From the cell containing the given text, extract its center point as [X, Y] coordinate. 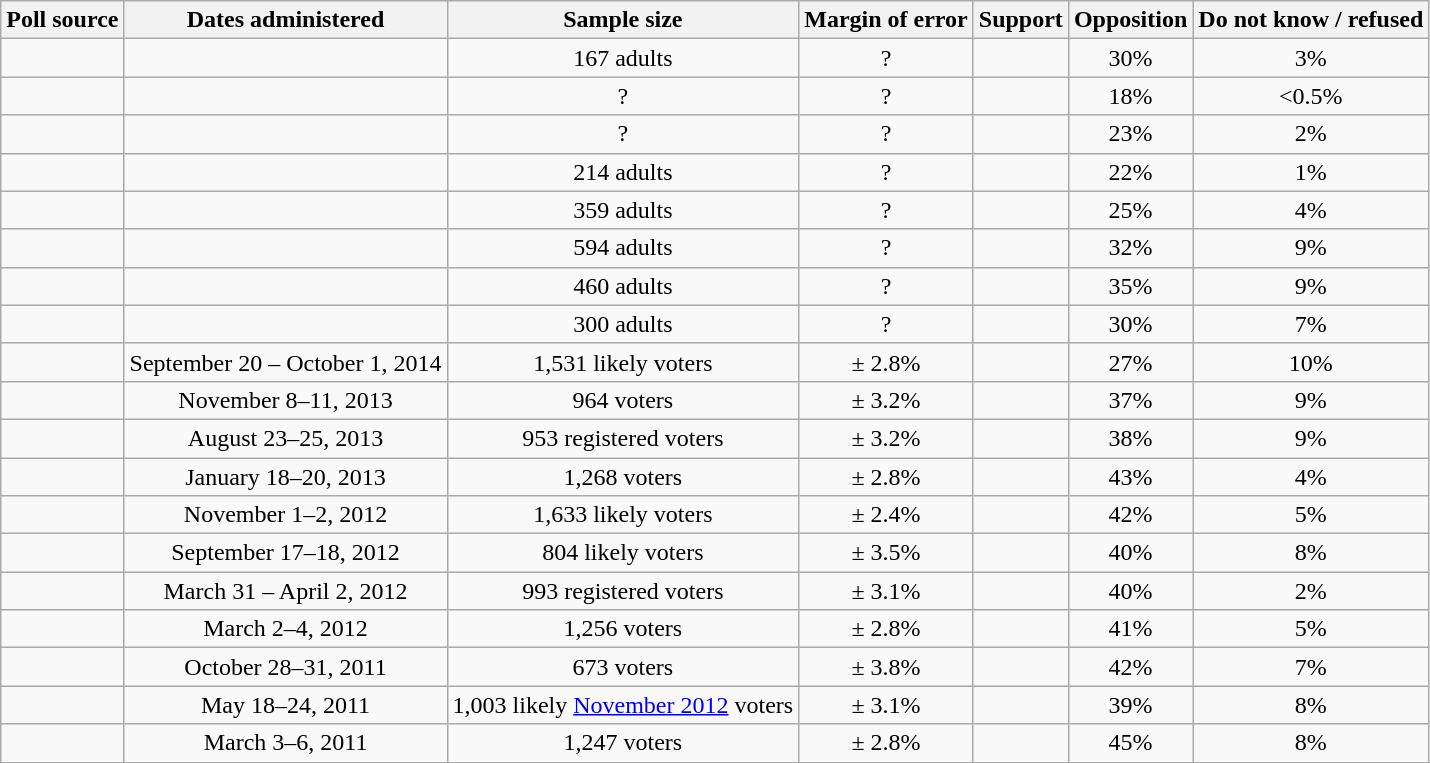
673 voters [623, 667]
Poll source [62, 20]
3% [1311, 58]
45% [1130, 743]
38% [1130, 438]
May 18–24, 2011 [286, 705]
± 3.8% [886, 667]
October 28–31, 2011 [286, 667]
43% [1130, 477]
35% [1130, 286]
41% [1130, 629]
November 8–11, 2013 [286, 400]
Sample size [623, 20]
Do not know / refused [1311, 20]
March 31 – April 2, 2012 [286, 591]
1,247 voters [623, 743]
Support [1020, 20]
25% [1130, 210]
1,256 voters [623, 629]
<0.5% [1311, 96]
November 1–2, 2012 [286, 515]
1,633 likely voters [623, 515]
32% [1130, 248]
22% [1130, 172]
23% [1130, 134]
300 adults [623, 324]
March 2–4, 2012 [286, 629]
Dates administered [286, 20]
Opposition [1130, 20]
August 23–25, 2013 [286, 438]
March 3–6, 2011 [286, 743]
± 2.4% [886, 515]
359 adults [623, 210]
953 registered voters [623, 438]
10% [1311, 362]
September 17–18, 2012 [286, 553]
1,268 voters [623, 477]
18% [1130, 96]
January 18–20, 2013 [286, 477]
37% [1130, 400]
1,003 likely November 2012 voters [623, 705]
1,531 likely voters [623, 362]
460 adults [623, 286]
27% [1130, 362]
1% [1311, 172]
± 3.5% [886, 553]
Margin of error [886, 20]
167 adults [623, 58]
214 adults [623, 172]
964 voters [623, 400]
September 20 – October 1, 2014 [286, 362]
594 adults [623, 248]
804 likely voters [623, 553]
993 registered voters [623, 591]
39% [1130, 705]
